Extract the (x, y) coordinate from the center of the cell holding the provided text.  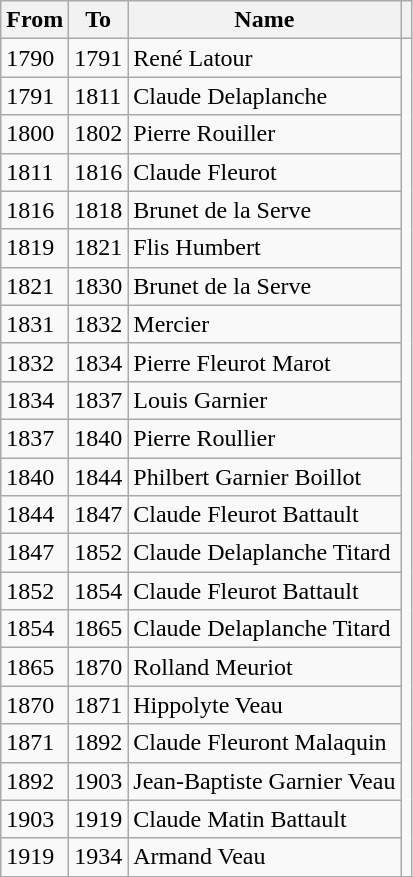
Pierre Rouiller (264, 134)
To (98, 20)
1800 (35, 134)
René Latour (264, 58)
Pierre Roullier (264, 438)
Hippolyte Veau (264, 705)
Pierre Fleurot Marot (264, 362)
1831 (35, 324)
Mercier (264, 324)
Philbert Garnier Boillot (264, 477)
1818 (98, 210)
Jean-Baptiste Garnier Veau (264, 781)
1802 (98, 134)
Claude Fleuront Malaquin (264, 743)
From (35, 20)
1830 (98, 286)
Armand Veau (264, 857)
Claude Matin Battault (264, 819)
1819 (35, 248)
Name (264, 20)
Flis Humbert (264, 248)
Claude Fleurot (264, 172)
1934 (98, 857)
Rolland Meuriot (264, 667)
Claude Delaplanche (264, 96)
1790 (35, 58)
Louis Garnier (264, 400)
